Return the [x, y] coordinate for the center point of the cell that contains the specified text.  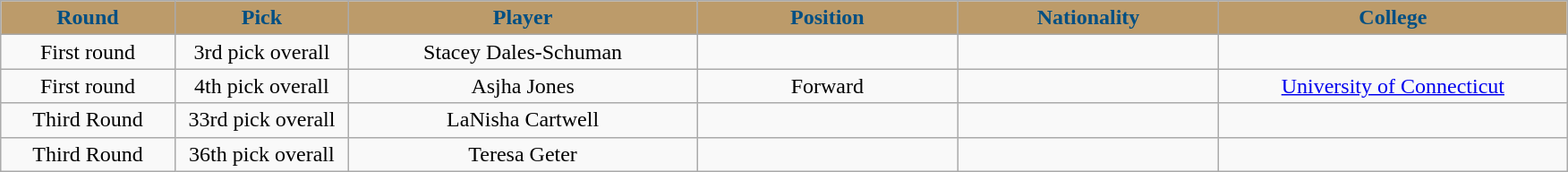
Position [828, 18]
Pick [261, 18]
36th pick overall [261, 154]
Asjha Jones [523, 86]
Stacey Dales-Schuman [523, 52]
College [1393, 18]
Teresa Geter [523, 154]
Player [523, 18]
University of Connecticut [1393, 86]
Nationality [1088, 18]
Forward [828, 86]
LaNisha Cartwell [523, 120]
Round [88, 18]
4th pick overall [261, 86]
33rd pick overall [261, 120]
3rd pick overall [261, 52]
